Locate the cell with the specified text and output its [x, y] center coordinate. 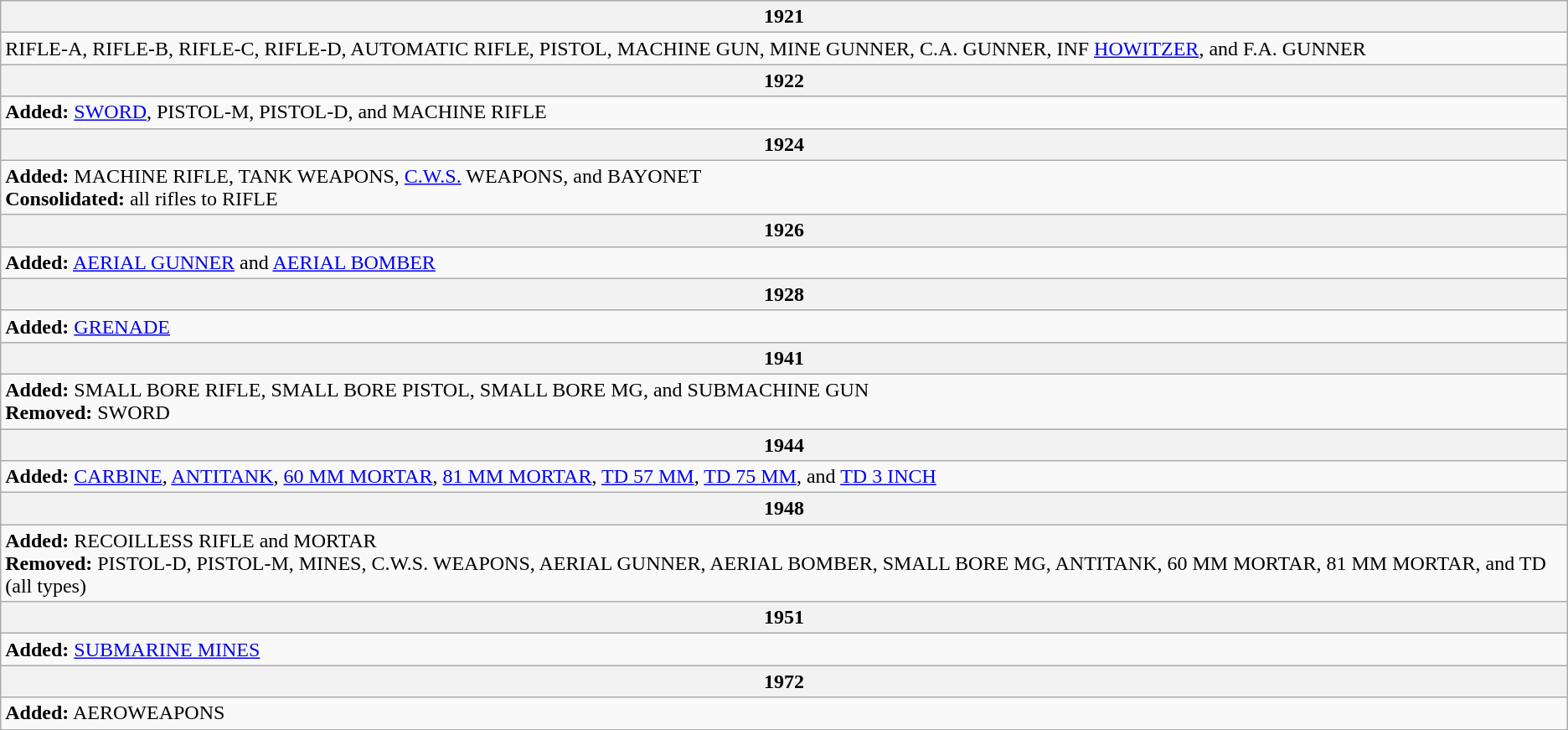
1972 [784, 681]
Added: AERIAL GUNNER and AERIAL BOMBER [784, 262]
1926 [784, 230]
Added: CARBINE, ANTITANK, 60 MM MORTAR, 81 MM MORTAR, TD 57 MM, TD 75 MM, and TD 3 INCH [784, 477]
1924 [784, 144]
1921 [784, 17]
Added: SWORD, PISTOL-M, PISTOL-D, and MACHINE RIFLE [784, 112]
RIFLE-A, RIFLE-B, RIFLE-C, RIFLE-D, AUTOMATIC RIFLE, PISTOL, MACHINE GUN, MINE GUNNER, C.A. GUNNER, INF HOWITZER, and F.A. GUNNER [784, 49]
1944 [784, 445]
Added: SUBMARINE MINES [784, 650]
Added: GRENADE [784, 326]
1948 [784, 509]
Added: SMALL BORE RIFLE, SMALL BORE PISTOL, SMALL BORE MG, and SUBMACHINE GUNRemoved: SWORD [784, 401]
1941 [784, 358]
1951 [784, 618]
1928 [784, 294]
Added: AEROWEAPONS [784, 713]
Added: MACHINE RIFLE, TANK WEAPONS, C.W.S. WEAPONS, and BAYONETConsolidated: all rifles to RIFLE [784, 188]
1922 [784, 80]
